Return the (X, Y) coordinate for the center point of the cell that contains the specified text.  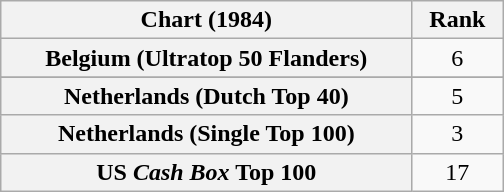
US Cash Box Top 100 (206, 172)
Belgium (Ultratop 50 Flanders) (206, 58)
3 (458, 134)
Chart (1984) (206, 20)
Netherlands (Dutch Top 40) (206, 96)
17 (458, 172)
6 (458, 58)
Netherlands (Single Top 100) (206, 134)
5 (458, 96)
Rank (458, 20)
